Extract the [X, Y] coordinate from the center of the cell holding the provided text.  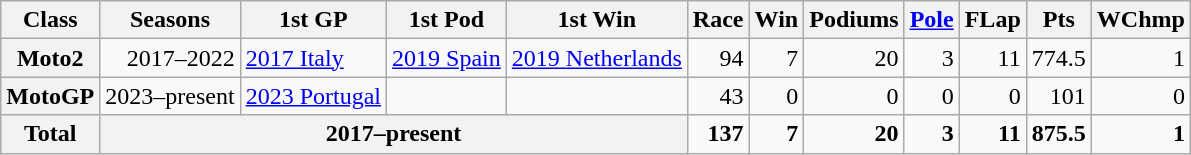
43 [718, 96]
137 [718, 134]
FLap [992, 20]
1st Win [596, 20]
Class [50, 20]
2019 Netherlands [596, 58]
Total [50, 134]
Win [776, 20]
1st Pod [447, 20]
774.5 [1058, 58]
Podiums [854, 20]
94 [718, 58]
2023–present [170, 96]
2017–2022 [170, 58]
Seasons [170, 20]
2017 Italy [313, 58]
1st GP [313, 20]
MotoGP [50, 96]
875.5 [1058, 134]
Pole [932, 20]
2023 Portugal [313, 96]
101 [1058, 96]
2019 Spain [447, 58]
Moto2 [50, 58]
Race [718, 20]
2017–present [394, 134]
WChmp [1140, 20]
Pts [1058, 20]
